Return the (X, Y) coordinate for the center point of the cell that contains the specified text.  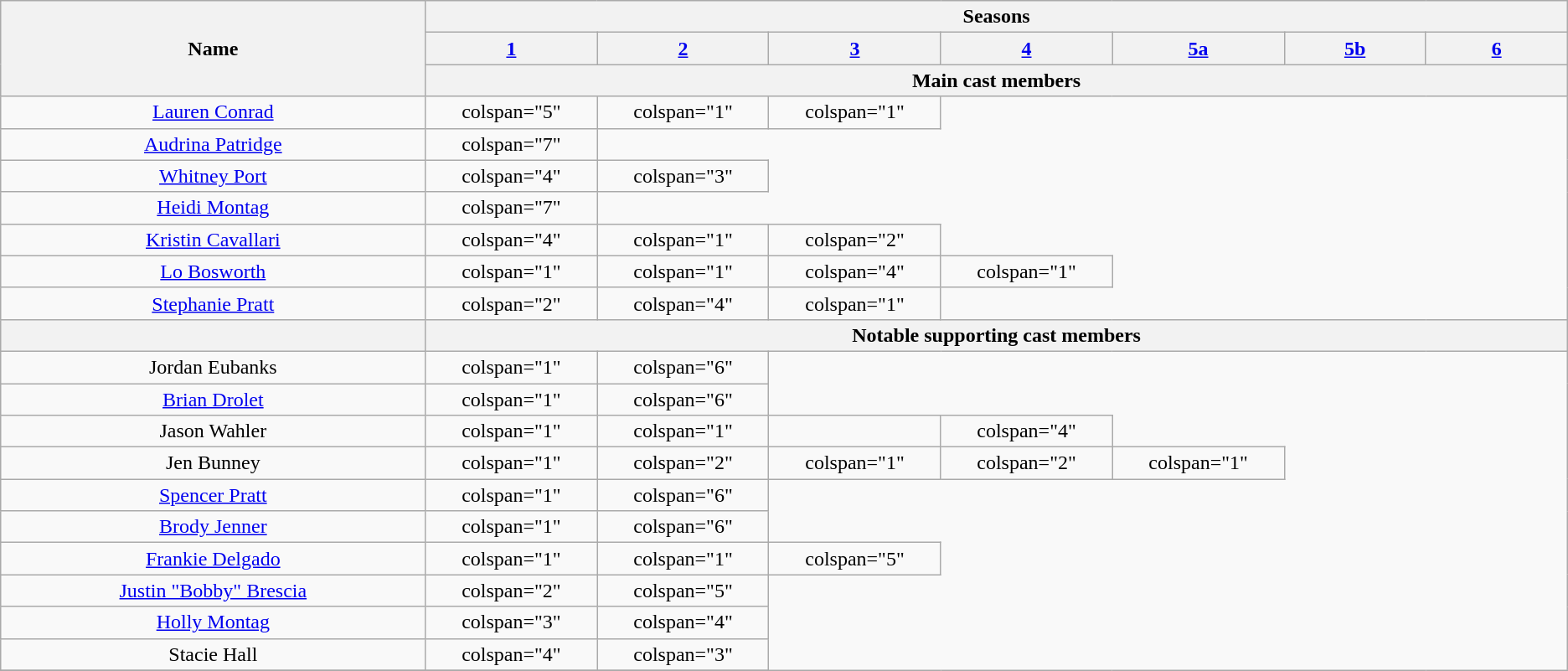
Seasons (997, 17)
Heidi Montag (213, 208)
Notable supporting cast members (997, 335)
Name (213, 49)
Holly Montag (213, 622)
Jason Wahler (213, 431)
Kristin Cavallari (213, 240)
Jordan Eubanks (213, 367)
Stacie Hall (213, 654)
Whitney Port (213, 176)
Brian Drolet (213, 400)
5b (1355, 49)
1 (511, 49)
Frankie Delgado (213, 559)
3 (854, 49)
6 (1496, 49)
4 (1027, 49)
Brody Jenner (213, 527)
5a (1198, 49)
Spencer Pratt (213, 495)
Audrina Patridge (213, 144)
Lo Bosworth (213, 271)
Jen Bunney (213, 463)
Lauren Conrad (213, 112)
2 (683, 49)
Stephanie Pratt (213, 303)
Justin "Bobby" Brescia (213, 591)
Main cast members (997, 80)
